From the cell containing the given text, extract its center point as [x, y] coordinate. 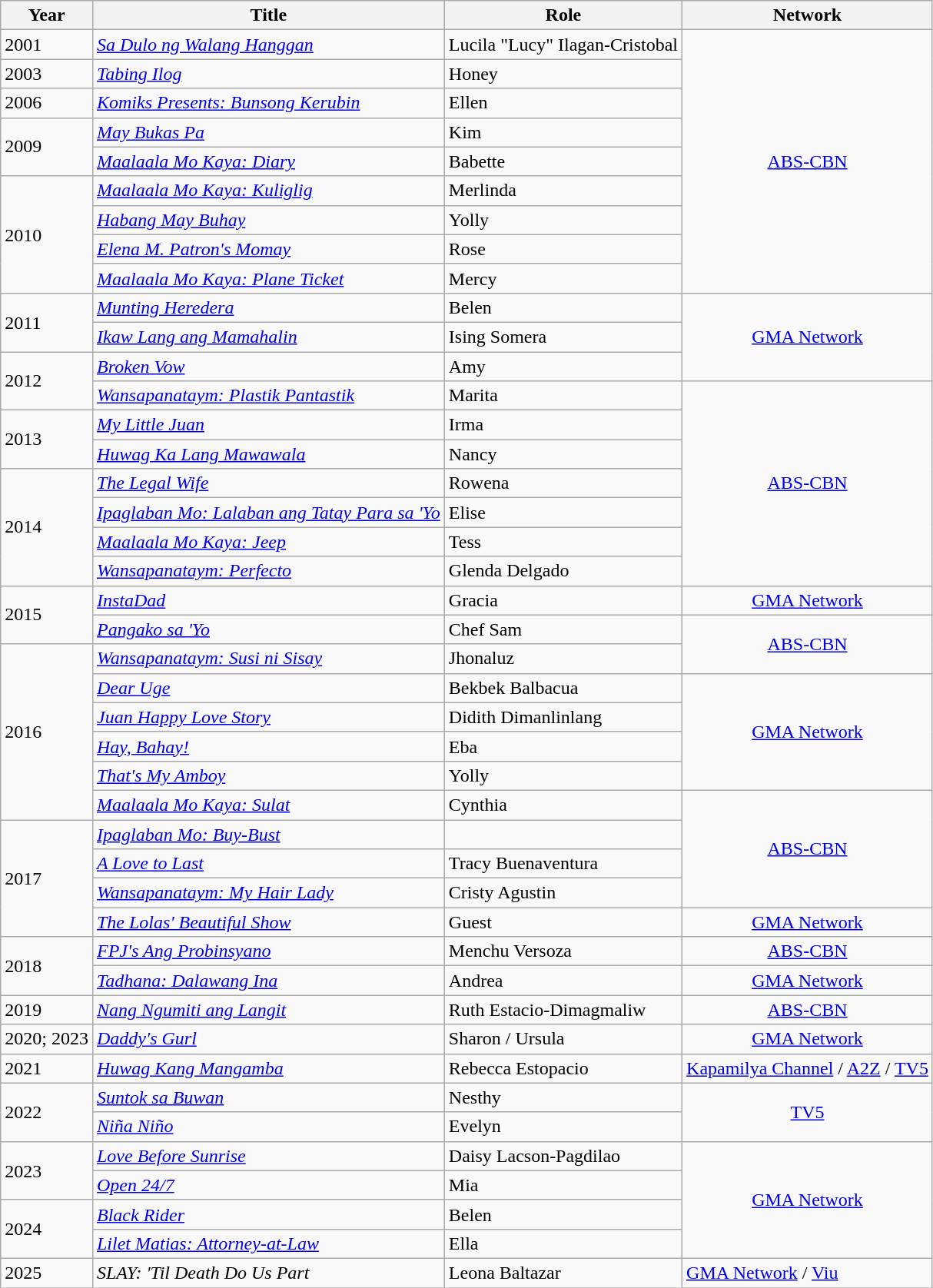
2025 [47, 1273]
Sa Dulo ng Walang Hanggan [268, 45]
Gracia [563, 600]
Broken Vow [268, 367]
My Little Juan [268, 425]
Eba [563, 746]
2024 [47, 1229]
Ipaglaban Mo: Lalaban ang Tatay Para sa 'Yo [268, 513]
Suntok sa Buwan [268, 1097]
SLAY: 'Til Death Do Us Part [268, 1273]
Year [47, 15]
Kapamilya Channel / A2Z / TV5 [808, 1068]
Love Before Sunrise [268, 1156]
Mia [563, 1185]
Nesthy [563, 1097]
Open 24/7 [268, 1185]
Wansapanataym: Plastik Pantastik [268, 396]
Glenda Delgado [563, 571]
2015 [47, 615]
Didith Dimanlinlang [563, 717]
Role [563, 15]
Bekbek Balbacua [563, 688]
Tracy Buenaventura [563, 864]
Dear Uge [268, 688]
2009 [47, 147]
Honey [563, 74]
Tadhana: Dalawang Ina [268, 981]
2020; 2023 [47, 1039]
Cristy Agustin [563, 893]
Wansapanataym: Susi ni Sisay [268, 659]
Tess [563, 542]
Merlinda [563, 191]
That's My Amboy [268, 775]
2023 [47, 1170]
Daddy's Gurl [268, 1039]
The Lolas' Beautiful Show [268, 922]
Komiks Presents: Bunsong Kerubin [268, 103]
2018 [47, 966]
A Love to Last [268, 864]
Menchu Versoza [563, 951]
Jhonaluz [563, 659]
Babette [563, 161]
Hay, Bahay! [268, 746]
Sharon / Ursula [563, 1039]
2010 [47, 234]
2017 [47, 878]
InstaDad [268, 600]
Elena M. Patron's Momay [268, 249]
2003 [47, 74]
Ruth Estacio-Dimagmaliw [563, 1010]
Guest [563, 922]
2019 [47, 1010]
Cynthia [563, 805]
Maalaala Mo Kaya: Sulat [268, 805]
2006 [47, 103]
2022 [47, 1112]
Evelyn [563, 1127]
Irma [563, 425]
Kim [563, 132]
Ising Somera [563, 337]
Ellen [563, 103]
May Bukas Pa [268, 132]
TV5 [808, 1112]
Lucila "Lucy" Ilagan-Cristobal [563, 45]
Rebecca Estopacio [563, 1068]
Marita [563, 396]
Munting Heredera [268, 307]
2016 [47, 732]
Wansapanataym: My Hair Lady [268, 893]
Maalaala Mo Kaya: Kuliglig [268, 191]
Black Rider [268, 1214]
Andrea [563, 981]
Juan Happy Love Story [268, 717]
Huwag Ka Lang Mawawala [268, 454]
Chef Sam [563, 629]
Elise [563, 513]
2013 [47, 440]
2001 [47, 45]
2014 [47, 527]
Ipaglaban Mo: Buy-Bust [268, 834]
Pangako sa 'Yo [268, 629]
Mercy [563, 278]
Rowena [563, 483]
Nang Ngumiti ang Langit [268, 1010]
Wansapanataym: Perfecto [268, 571]
Ella [563, 1243]
Tabing Ilog [268, 74]
Daisy Lacson-Pagdilao [563, 1156]
Nancy [563, 454]
Title [268, 15]
FPJ's Ang Probinsyano [268, 951]
Ikaw Lang ang Mamahalin [268, 337]
2021 [47, 1068]
Leona Baltazar [563, 1273]
Habang May Buhay [268, 220]
Maalaala Mo Kaya: Jeep [268, 542]
Huwag Kang Mangamba [268, 1068]
Lilet Matias: Attorney-at-Law [268, 1243]
2011 [47, 322]
The Legal Wife [268, 483]
Maalaala Mo Kaya: Diary [268, 161]
Network [808, 15]
Rose [563, 249]
2012 [47, 381]
GMA Network / Viu [808, 1273]
Amy [563, 367]
Maalaala Mo Kaya: Plane Ticket [268, 278]
Niña Niño [268, 1127]
